Search for the cell housing the specified text and yield its [X, Y] center coordinate. 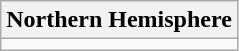
Northern Hemisphere [120, 20]
